Extract the [x, y] coordinate from the center of the cell holding the provided text.  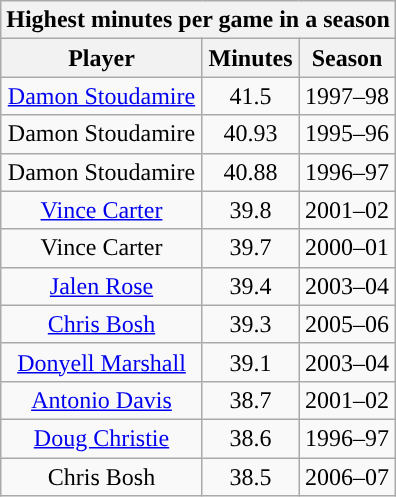
38.5 [250, 477]
39.1 [250, 362]
Antonio Davis [102, 400]
39.3 [250, 324]
Season [348, 58]
Donyell Marshall [102, 362]
38.7 [250, 400]
39.7 [250, 248]
40.88 [250, 172]
1995–96 [348, 134]
Highest minutes per game in a season [198, 20]
40.93 [250, 134]
2005–06 [348, 324]
Jalen Rose [102, 286]
2006–07 [348, 477]
2000–01 [348, 248]
41.5 [250, 96]
39.8 [250, 210]
Minutes [250, 58]
1997–98 [348, 96]
Doug Christie [102, 438]
38.6 [250, 438]
39.4 [250, 286]
Player [102, 58]
